Find where the given text appears and provide that cell's center as (X, Y) coordinate. 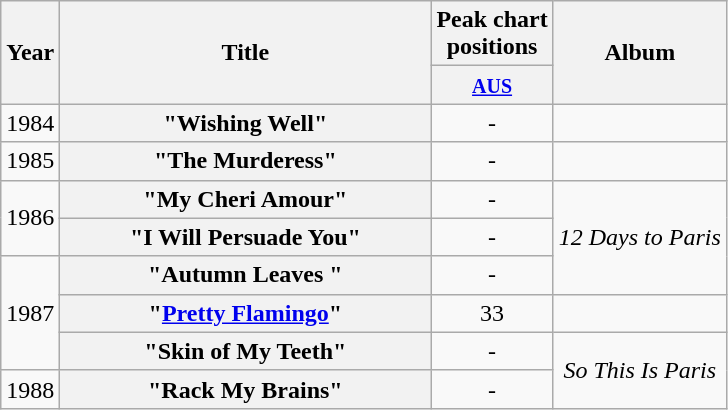
Title (246, 52)
1986 (30, 218)
"Skin of My Teeth" (246, 351)
"Wishing Well" (246, 123)
AUS (492, 85)
Year (30, 52)
"I Will Persuade You" (246, 237)
"Autumn Leaves " (246, 275)
12 Days to Paris (640, 237)
33 (492, 313)
"My Cheri Amour" (246, 199)
Album (640, 52)
1988 (30, 389)
Peak chartpositions (492, 34)
1987 (30, 313)
"Pretty Flamingo" (246, 313)
So This Is Paris (640, 370)
"The Murderess" (246, 161)
"Rack My Brains" (246, 389)
1985 (30, 161)
1984 (30, 123)
